Search for the cell housing the specified text and yield its [x, y] center coordinate. 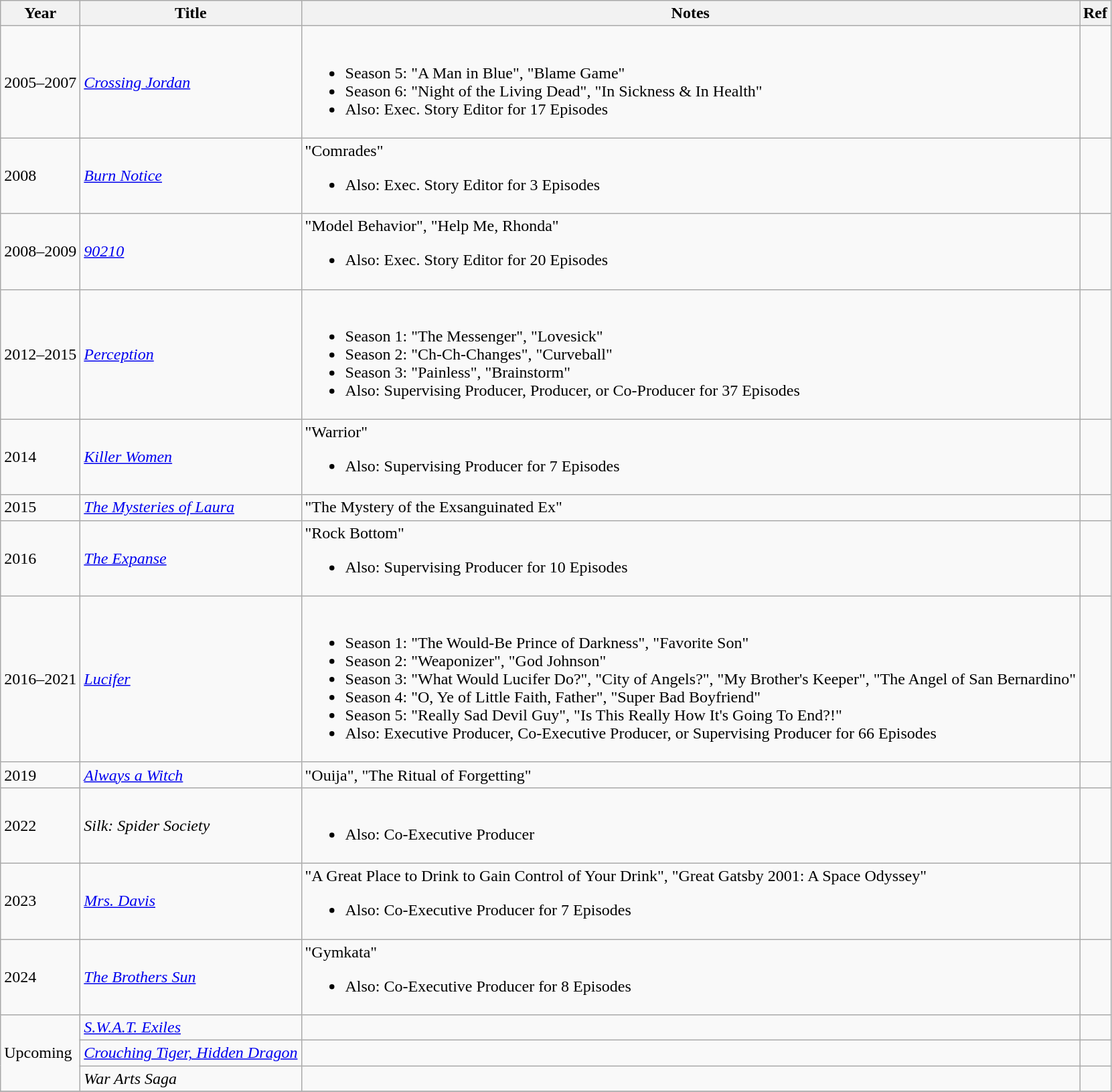
2008–2009 [40, 252]
Burn Notice [191, 175]
"Gymkata"Also: Co-Executive Producer for 8 Episodes [690, 976]
Crossing Jordan [191, 82]
Mrs. Davis [191, 901]
2012–2015 [40, 354]
Ref [1095, 13]
"A Great Place to Drink to Gain Control of Your Drink", "Great Gatsby 2001: A Space Odyssey"Also: Co-Executive Producer for 7 Episodes [690, 901]
S.W.A.T. Exiles [191, 1028]
2008 [40, 175]
Season 5: "A Man in Blue", "Blame Game"Season 6: "Night of the Living Dead", "In Sickness & In Health"Also: Exec. Story Editor for 17 Episodes [690, 82]
"Ouija", "The Ritual of Forgetting" [690, 775]
"The Mystery of the Exsanguinated Ex" [690, 508]
Notes [690, 13]
Title [191, 13]
War Arts Saga [191, 1079]
2016–2021 [40, 679]
2015 [40, 508]
2019 [40, 775]
2014 [40, 457]
The Brothers Sun [191, 976]
Also: Co-Executive Producer [690, 825]
2022 [40, 825]
Lucifer [191, 679]
Crouching Tiger, Hidden Dragon [191, 1053]
"Rock Bottom"Also: Supervising Producer for 10 Episodes [690, 558]
2005–2007 [40, 82]
"Warrior"Also: Supervising Producer for 7 Episodes [690, 457]
2016 [40, 558]
Always a Witch [191, 775]
"Model Behavior", "Help Me, Rhonda"Also: Exec. Story Editor for 20 Episodes [690, 252]
The Expanse [191, 558]
Perception [191, 354]
Upcoming [40, 1053]
Year [40, 13]
"Comrades"Also: Exec. Story Editor for 3 Episodes [690, 175]
Killer Women [191, 457]
The Mysteries of Laura [191, 508]
Silk: Spider Society [191, 825]
2024 [40, 976]
90210 [191, 252]
2023 [40, 901]
